Extract the [X, Y] coordinate from the center of the cell holding the provided text.  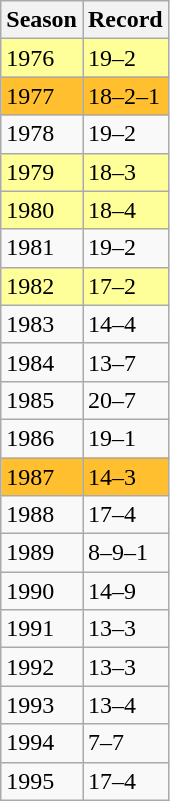
7–7 [125, 743]
17–2 [125, 286]
1980 [42, 210]
14–3 [125, 477]
1991 [42, 629]
1989 [42, 553]
1987 [42, 477]
18–4 [125, 210]
1985 [42, 400]
20–7 [125, 400]
1976 [42, 58]
13–7 [125, 362]
1993 [42, 705]
1981 [42, 248]
1983 [42, 324]
13–4 [125, 705]
18–3 [125, 172]
1992 [42, 667]
1977 [42, 96]
8–9–1 [125, 553]
1990 [42, 591]
1982 [42, 286]
1988 [42, 515]
1978 [42, 134]
19–1 [125, 438]
Record [125, 20]
1984 [42, 362]
Season [42, 20]
1994 [42, 743]
1986 [42, 438]
1995 [42, 781]
14–4 [125, 324]
18–2–1 [125, 96]
1979 [42, 172]
14–9 [125, 591]
